Return the (X, Y) coordinate for the center point of the cell that contains the specified text.  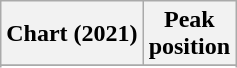
Chart (2021) (72, 34)
Peakposition (189, 34)
